Search for the cell housing the specified text and yield its [x, y] center coordinate. 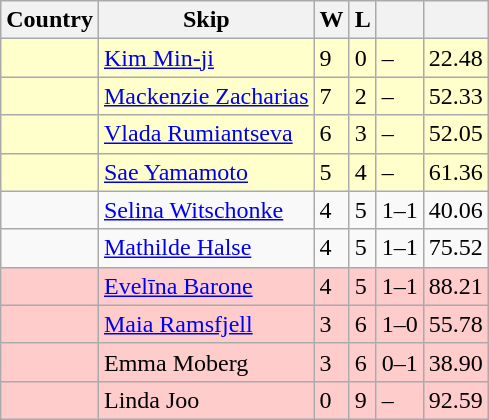
22.48 [456, 58]
52.33 [456, 96]
88.21 [456, 286]
92.59 [456, 400]
7 [332, 96]
55.78 [456, 324]
40.06 [456, 210]
75.52 [456, 248]
Mathilde Halse [206, 248]
2 [362, 96]
Skip [206, 20]
Mackenzie Zacharias [206, 96]
61.36 [456, 172]
38.90 [456, 362]
Emma Moberg [206, 362]
52.05 [456, 134]
Selina Witschonke [206, 210]
Linda Joo [206, 400]
0–1 [400, 362]
W [332, 20]
1–0 [400, 324]
L [362, 20]
Evelīna Barone [206, 286]
Vlada Rumiantseva [206, 134]
Maia Ramsfjell [206, 324]
Kim Min-ji [206, 58]
Sae Yamamoto [206, 172]
Country [50, 20]
